Detect which cell encompasses the target text, then output its (X, Y) center coordinate. 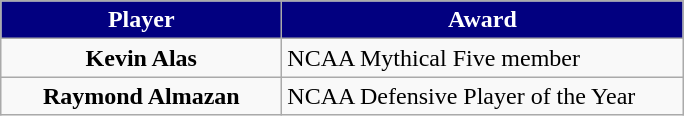
NCAA Mythical Five member (482, 58)
NCAA Defensive Player of the Year (482, 96)
Award (482, 20)
Player (142, 20)
Kevin Alas (142, 58)
Raymond Almazan (142, 96)
